Locate the cell with the specified text and output its (x, y) center coordinate. 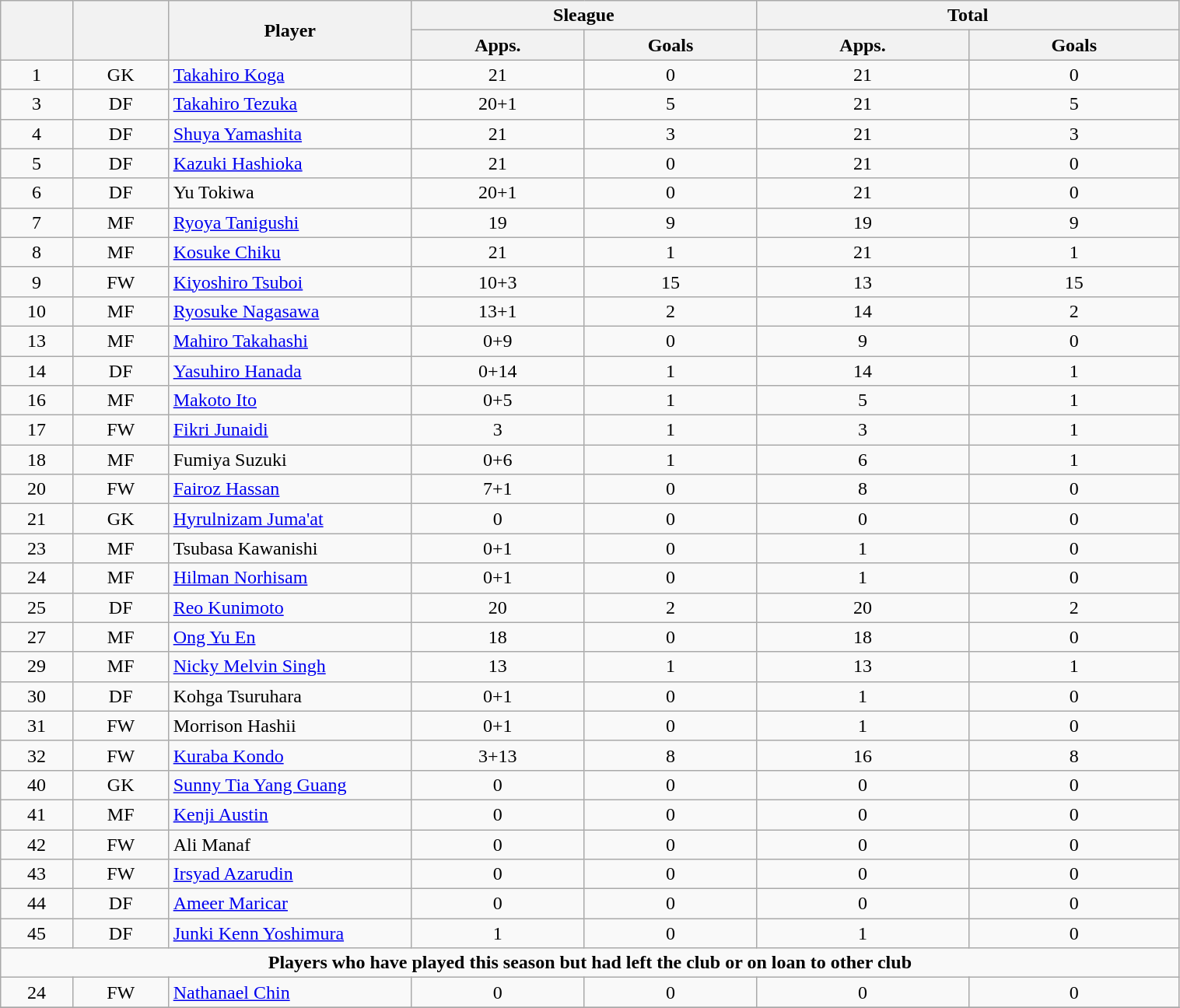
0+5 (498, 401)
Takahiro Tezuka (289, 104)
30 (37, 696)
Nicky Melvin Singh (289, 667)
43 (37, 874)
25 (37, 607)
Irsyad Azarudin (289, 874)
Yasuhiro Hanada (289, 371)
27 (37, 637)
Sunny Tia Yang Guang (289, 785)
Kuraba Kondo (289, 755)
Makoto Ito (289, 401)
10 (37, 311)
Ong Yu En (289, 637)
41 (37, 814)
Reo Kunimoto (289, 607)
Kosuke Chiku (289, 252)
Hyrulnizam Juma'at (289, 519)
4 (37, 134)
32 (37, 755)
Kenji Austin (289, 814)
Ameer Maricar (289, 904)
Fikri Junaidi (289, 430)
Kazuki Hashioka (289, 163)
31 (37, 726)
Ali Manaf (289, 844)
3+13 (498, 755)
Ryoya Tanigushi (289, 222)
Shuya Yamashita (289, 134)
29 (37, 667)
7 (37, 222)
Hilman Norhisam (289, 578)
Tsubasa Kawanishi (289, 548)
Nathanael Chin (289, 992)
Player (289, 30)
Fairoz Hassan (289, 489)
Total (968, 16)
40 (37, 785)
10+3 (498, 282)
Takahiro Koga (289, 75)
44 (37, 904)
13+1 (498, 311)
0+14 (498, 371)
Kiyoshiro Tsuboi (289, 282)
0+6 (498, 460)
Mahiro Takahashi (289, 341)
0+9 (498, 341)
17 (37, 430)
45 (37, 933)
Sleague (583, 16)
Fumiya Suzuki (289, 460)
7+1 (498, 489)
23 (37, 548)
Yu Tokiwa (289, 193)
Ryosuke Nagasawa (289, 311)
Kohga Tsuruhara (289, 696)
42 (37, 844)
Players who have played this season but had left the club or on loan to other club (590, 963)
Morrison Hashii (289, 726)
Junki Kenn Yoshimura (289, 933)
